Locate the cell with the specified text and output its [x, y] center coordinate. 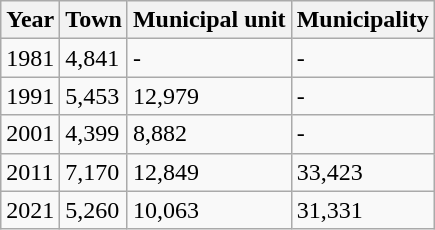
Municipality [362, 20]
12,849 [209, 172]
12,979 [209, 96]
2001 [30, 134]
7,170 [94, 172]
10,063 [209, 210]
4,841 [94, 58]
5,453 [94, 96]
31,331 [362, 210]
4,399 [94, 134]
8,882 [209, 134]
5,260 [94, 210]
Municipal unit [209, 20]
33,423 [362, 172]
2011 [30, 172]
Town [94, 20]
Year [30, 20]
1981 [30, 58]
2021 [30, 210]
1991 [30, 96]
